Locate the cell with the specified text and output its (X, Y) center coordinate. 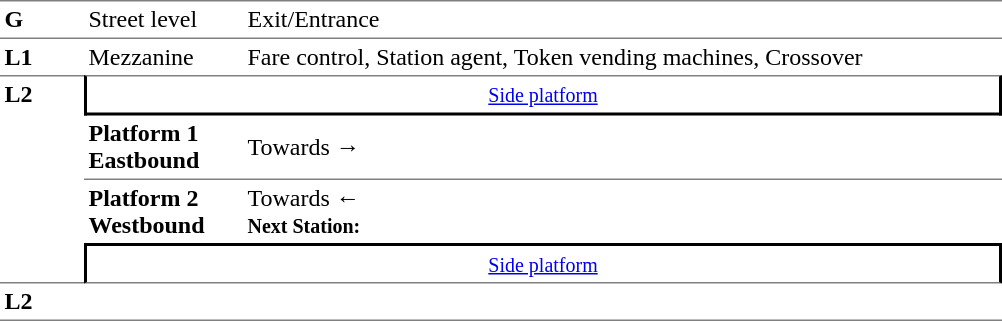
Towards → (622, 148)
Platform 1Eastbound (164, 148)
L2 (42, 179)
Mezzanine (164, 57)
G (42, 20)
Street level (164, 20)
L1 (42, 57)
Exit/Entrance (622, 20)
Platform 2Westbound (164, 212)
Towards ← Next Station: (622, 212)
Fare control, Station agent, Token vending machines, Crossover (622, 57)
